Determine the [x, y] coordinate at the center of the cell enclosing the given text.  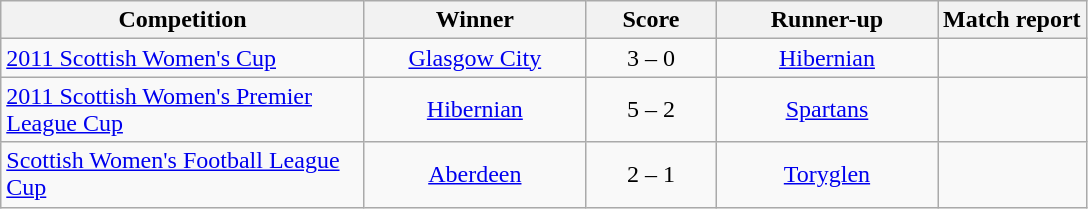
Aberdeen [474, 174]
Toryglen [826, 174]
2 – 1 [650, 174]
Runner-up [826, 20]
3 – 0 [650, 58]
2011 Scottish Women's Cup [183, 58]
Spartans [826, 110]
Match report [1012, 20]
2011 Scottish Women's Premier League Cup [183, 110]
Winner [474, 20]
Glasgow City [474, 58]
5 – 2 [650, 110]
Competition [183, 20]
Score [650, 20]
Scottish Women's Football League Cup [183, 174]
